Provide the (x, y) coordinate of the cell's center where the given text is located.  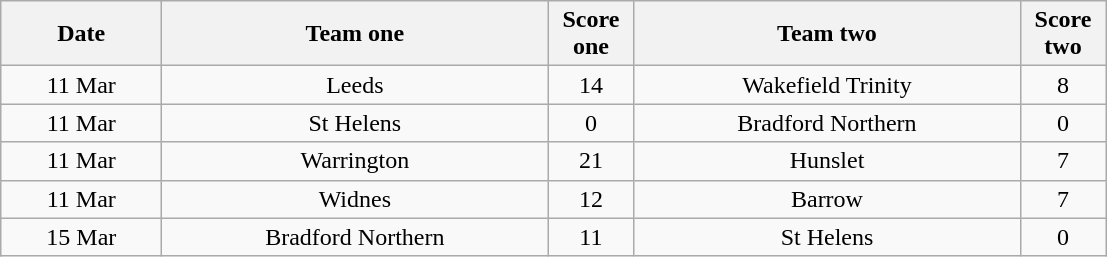
8 (1063, 85)
Warrington (355, 161)
Hunslet (827, 161)
12 (591, 199)
11 (591, 237)
14 (591, 85)
Score one (591, 34)
Leeds (355, 85)
Team one (355, 34)
21 (591, 161)
Wakefield Trinity (827, 85)
Widnes (355, 199)
Date (82, 34)
Score two (1063, 34)
Team two (827, 34)
15 Mar (82, 237)
Barrow (827, 199)
